Find where the given text appears and provide that cell's center as (X, Y) coordinate. 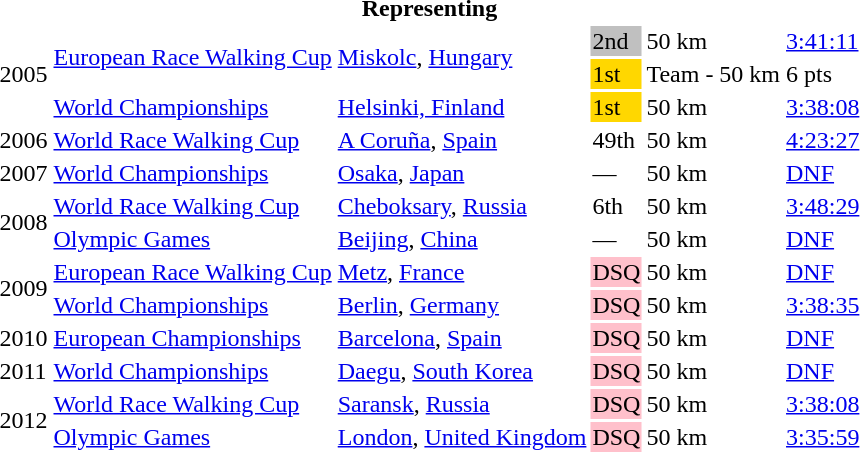
Cheboksary, Russia (462, 206)
Osaka, Japan (462, 173)
Team - 50 km (714, 74)
Daegu, South Korea (462, 371)
Saransk, Russia (462, 404)
A Coruña, Spain (462, 140)
2nd (616, 41)
Metz, France (462, 272)
Miskolc, Hungary (462, 58)
Helsinki, Finland (462, 107)
London, United Kingdom (462, 437)
Berlin, Germany (462, 305)
49th (616, 140)
6th (616, 206)
Beijing, China (462, 239)
Barcelona, Spain (462, 338)
European Championships (192, 338)
